Provide the (X, Y) coordinate of the cell's center where the given text is located.  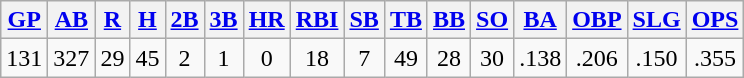
OBP (597, 20)
1 (224, 58)
.150 (656, 58)
2B (184, 20)
GP (24, 20)
.138 (540, 58)
SB (364, 20)
R (112, 20)
SLG (656, 20)
RBI (317, 20)
45 (148, 58)
7 (364, 58)
0 (266, 58)
SO (492, 20)
HR (266, 20)
18 (317, 58)
3B (224, 20)
.355 (715, 58)
131 (24, 58)
AB (72, 20)
327 (72, 58)
28 (448, 58)
30 (492, 58)
H (148, 20)
OPS (715, 20)
.206 (597, 58)
49 (406, 58)
BA (540, 20)
29 (112, 58)
BB (448, 20)
TB (406, 20)
2 (184, 58)
